Identify which cell holds the provided text, then report its (X, Y) central coordinate. 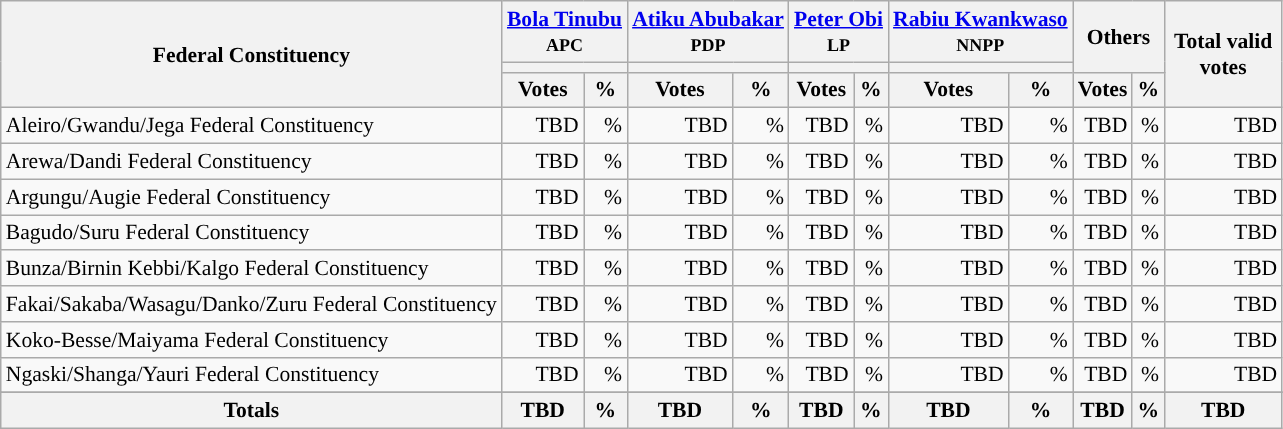
Ngaski/Shanga/Yauri Federal Constituency (252, 375)
Federal Constituency (252, 54)
Koko-Besse/Maiyama Federal Constituency (252, 340)
Rabiu KwankwasoNNPP (980, 32)
Bola TinubuAPC (564, 32)
Bunza/Birnin Kebbi/Kalgo Federal Constituency (252, 269)
Fakai/Sakaba/Wasagu/Danko/Zuru Federal Constituency (252, 304)
Arewa/Dandi Federal Constituency (252, 162)
Aleiro/Gwandu/Jega Federal Constituency (252, 126)
Total valid votes (1223, 54)
Atiku AbubakarPDP (708, 32)
Argungu/Augie Federal Constituency (252, 197)
Peter ObiLP (838, 32)
Others (1118, 36)
Bagudo/Suru Federal Constituency (252, 233)
Totals (252, 411)
